Identify which cell holds the provided text, then report its [x, y] central coordinate. 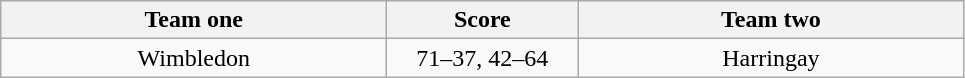
Wimbledon [194, 58]
Team two [771, 20]
71–37, 42–64 [482, 58]
Score [482, 20]
Harringay [771, 58]
Team one [194, 20]
